Return (X, Y) of the center of cell containing provided text 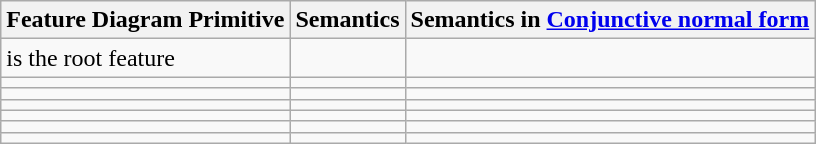
Semantics in Conjunctive normal form (610, 20)
Feature Diagram Primitive (146, 20)
Semantics (348, 20)
is the root feature (146, 58)
